Detect which cell encompasses the target text, then output its (x, y) center coordinate. 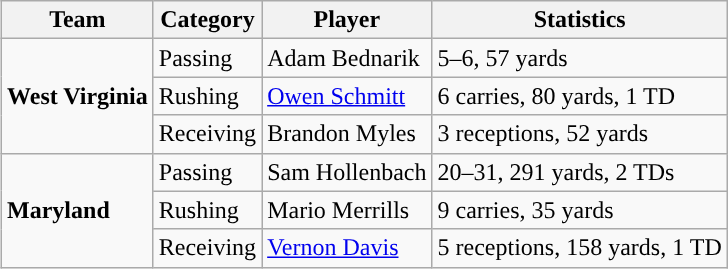
Category (207, 20)
West Virginia (78, 96)
Owen Schmitt (347, 96)
Player (347, 20)
3 receptions, 52 yards (580, 134)
5 receptions, 158 yards, 1 TD (580, 248)
Statistics (580, 20)
9 carries, 35 yards (580, 210)
Vernon Davis (347, 248)
5–6, 57 yards (580, 58)
Team (78, 20)
Brandon Myles (347, 134)
Adam Bednarik (347, 58)
Mario Merrills (347, 210)
Sam Hollenbach (347, 172)
Maryland (78, 210)
20–31, 291 yards, 2 TDs (580, 172)
6 carries, 80 yards, 1 TD (580, 96)
